Find where the given text appears and provide that cell's center as [X, Y] coordinate. 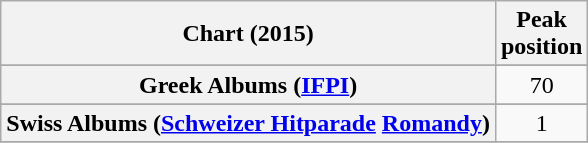
Peakposition [541, 34]
1 [541, 123]
70 [541, 85]
Greek Albums (IFPI) [248, 85]
Chart (2015) [248, 34]
Swiss Albums (Schweizer Hitparade Romandy) [248, 123]
